Find where the given text appears and provide that cell's center as [X, Y] coordinate. 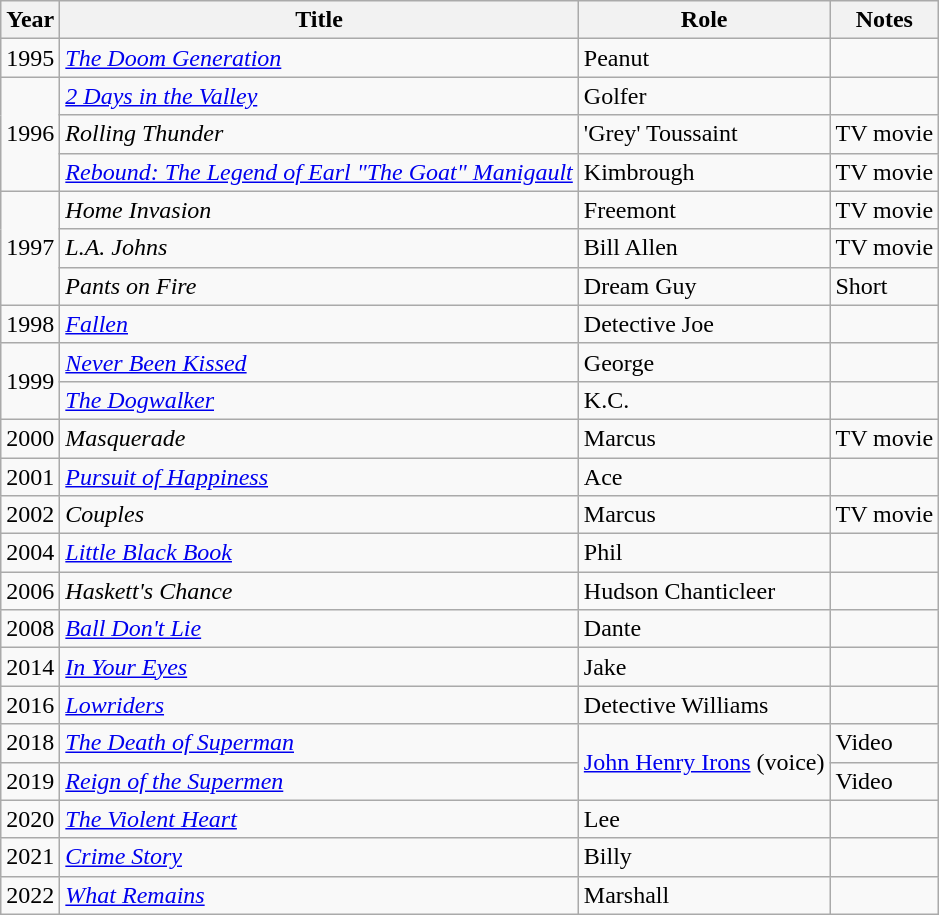
2021 [30, 857]
Hudson Chanticleer [704, 591]
Golfer [704, 96]
L.A. Johns [320, 248]
Notes [884, 20]
2002 [30, 515]
1999 [30, 381]
The Doom Generation [320, 58]
Crime Story [320, 857]
2001 [30, 477]
Pants on Fire [320, 286]
Reign of the Supermen [320, 781]
Detective Williams [704, 705]
Lowriders [320, 705]
Rolling Thunder [320, 134]
Rebound: The Legend of Earl "The Goat" Manigault [320, 172]
Fallen [320, 324]
Year [30, 20]
1997 [30, 248]
Couples [320, 515]
2016 [30, 705]
Title [320, 20]
K.C. [704, 400]
Ball Don't Lie [320, 629]
The Violent Heart [320, 819]
Never Been Kissed [320, 362]
Ace [704, 477]
Home Invasion [320, 210]
2000 [30, 438]
Kimbrough [704, 172]
Jake [704, 667]
2019 [30, 781]
Freemont [704, 210]
Billy [704, 857]
In Your Eyes [320, 667]
2018 [30, 743]
2020 [30, 819]
The Dogwalker [320, 400]
2006 [30, 591]
Short [884, 286]
The Death of Superman [320, 743]
Phil [704, 553]
Dante [704, 629]
1996 [30, 134]
Role [704, 20]
2022 [30, 895]
What Remains [320, 895]
2008 [30, 629]
2004 [30, 553]
Haskett's Chance [320, 591]
Bill Allen [704, 248]
Dream Guy [704, 286]
Masquerade [320, 438]
1998 [30, 324]
'Grey' Toussaint [704, 134]
Lee [704, 819]
John Henry Irons (voice) [704, 762]
Little Black Book [320, 553]
Pursuit of Happiness [320, 477]
Marshall [704, 895]
2 Days in the Valley [320, 96]
2014 [30, 667]
George [704, 362]
Detective Joe [704, 324]
1995 [30, 58]
Peanut [704, 58]
